Return (x, y) of the center of cell containing provided text 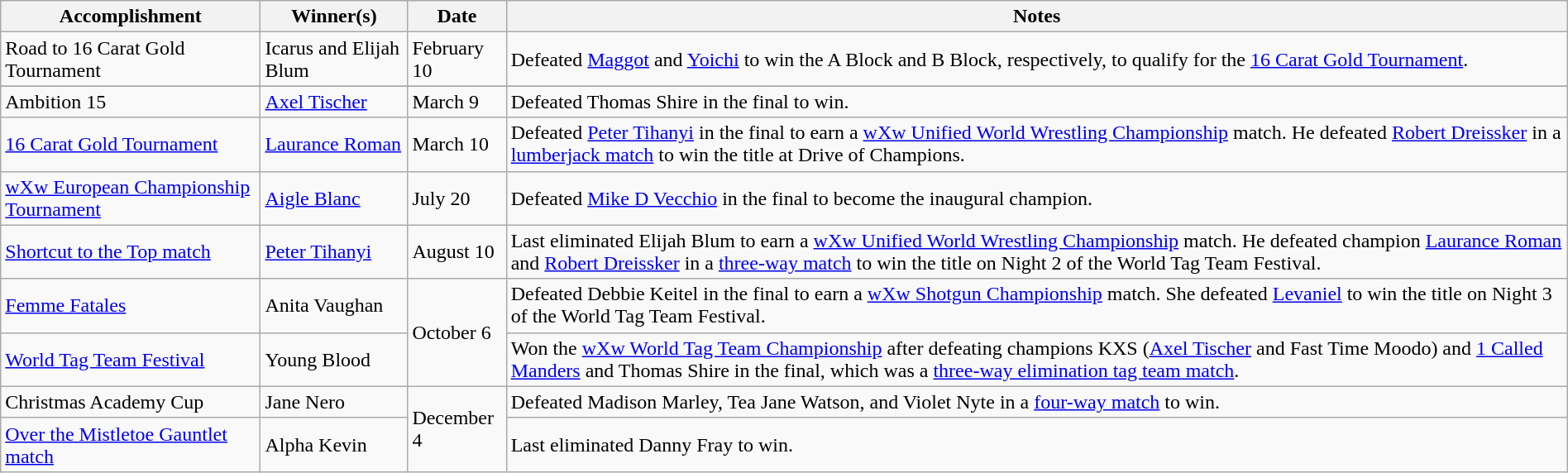
Laurance Roman (334, 144)
Christmas Academy Cup (131, 402)
Young Blood (334, 359)
Road to 16 Carat Gold Tournament (131, 60)
Over the Mistletoe Gauntlet match (131, 445)
Anita Vaughan (334, 306)
Axel Tischer (334, 102)
July 20 (457, 198)
August 10 (457, 251)
December 4 (457, 428)
Defeated Mike D Vecchio in the final to become the inaugural champion. (1037, 198)
Icarus and Elijah Blum (334, 60)
February 10 (457, 60)
Aigle Blanc (334, 198)
Peter Tihanyi (334, 251)
Notes (1037, 17)
Ambition 15 (131, 102)
16 Carat Gold Tournament (131, 144)
Last eliminated Danny Fray to win. (1037, 445)
March 9 (457, 102)
Accomplishment (131, 17)
Alpha Kevin (334, 445)
Jane Nero (334, 402)
wXw European Championship Tournament (131, 198)
October 6 (457, 332)
Winner(s) (334, 17)
Shortcut to the Top match (131, 251)
Date (457, 17)
Femme Fatales (131, 306)
Defeated Thomas Shire in the final to win. (1037, 102)
Defeated Maggot and Yoichi to win the A Block and B Block, respectively, to qualify for the 16 Carat Gold Tournament. (1037, 60)
March 10 (457, 144)
Defeated Madison Marley, Tea Jane Watson, and Violet Nyte in a four-way match to win. (1037, 402)
World Tag Team Festival (131, 359)
